Output the (x, y) coordinate of the center of the cell containing the given text.  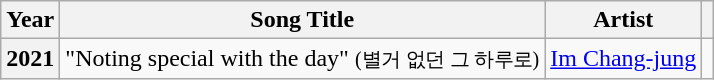
Im Chang-jung (624, 59)
Artist (624, 20)
2021 (30, 59)
"Noting special with the day" (별거 없던 그 하루로) (302, 59)
Year (30, 20)
Song Title (302, 20)
